Provide the (x, y) coordinate of the cell's center where the given text is located.  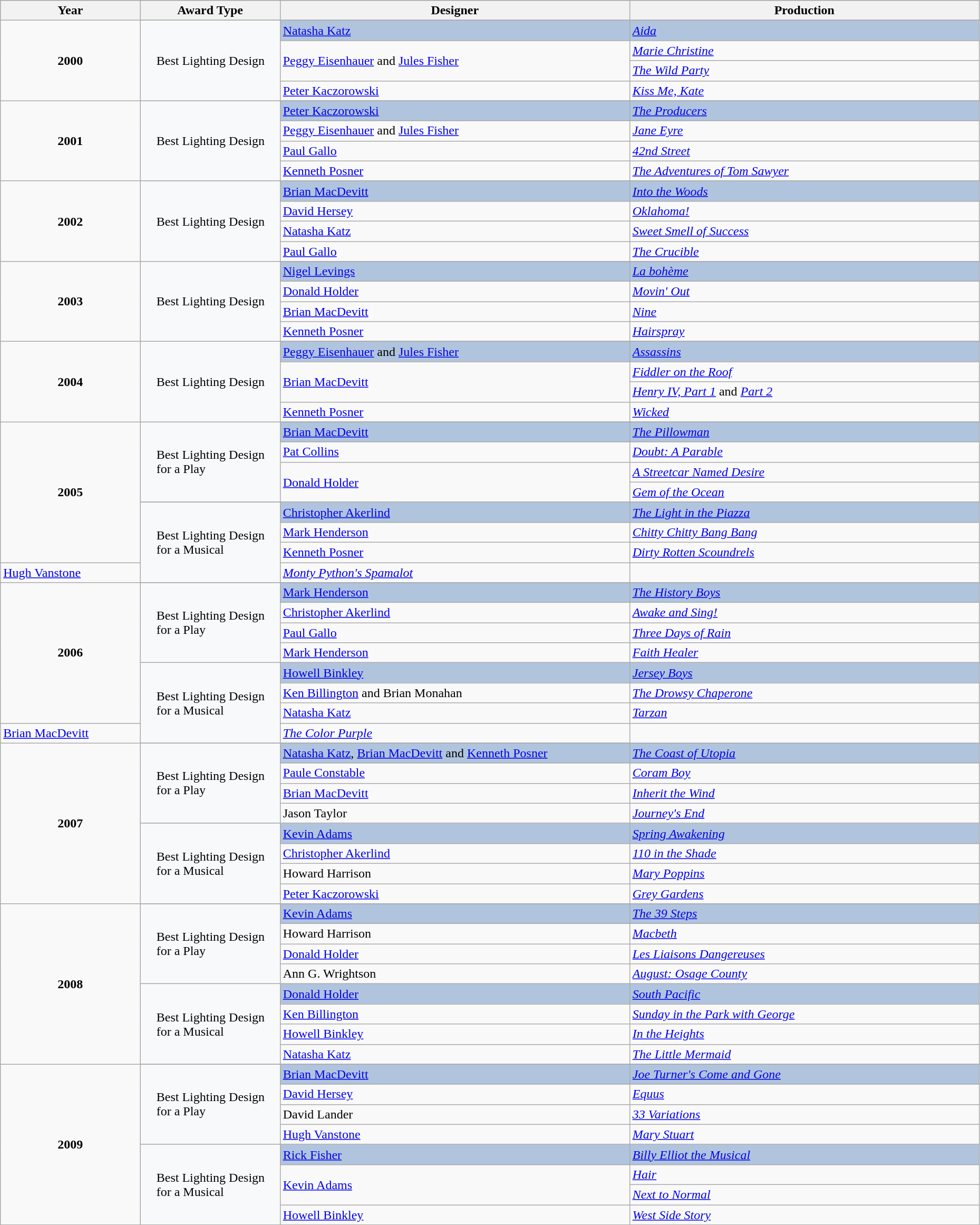
Nine (804, 312)
Hairspray (804, 332)
Year (71, 11)
Pat Collins (454, 452)
Production (804, 11)
Mary Stuart (804, 1134)
Coram Boy (804, 773)
Next to Normal (804, 1194)
Inherit the Wind (804, 793)
The 39 Steps (804, 914)
Les Liaisons Dangereuses (804, 954)
David Lander (454, 1114)
Jane Eyre (804, 131)
33 Variations (804, 1114)
Movin' Out (804, 292)
2002 (71, 221)
The Producers (804, 111)
Wicked (804, 412)
Joe Turner's Come and Gone (804, 1074)
Designer (454, 11)
Billy Elliot the Musical (804, 1154)
Doubt: A Parable (804, 452)
A Streetcar Named Desire (804, 472)
2005 (71, 492)
The Coast of Utopia (804, 753)
Assassins (804, 352)
Monty Python's Spamalot (454, 572)
Rick Fisher (454, 1154)
Tarzan (804, 713)
Gem of the Ocean (804, 492)
Ken Billington (454, 1014)
2001 (71, 141)
110 in the Shade (804, 853)
Ken Billington and Brian Monahan (454, 693)
42nd Street (804, 151)
2008 (71, 984)
The Color Purple (454, 733)
Nigel Levings (454, 272)
The Light in the Piazza (804, 512)
Three Days of Rain (804, 633)
August: Osage County (804, 974)
Mary Poppins (804, 873)
2004 (71, 382)
Aida (804, 31)
Jersey Boys (804, 673)
Fiddler on the Roof (804, 372)
South Pacific (804, 994)
2007 (71, 823)
The Crucible (804, 252)
Natasha Katz, Brian MacDevitt and Kenneth Posner (454, 753)
The Pillowman (804, 432)
2009 (71, 1144)
The Little Mermaid (804, 1054)
The Wild Party (804, 71)
Paule Constable (454, 773)
In the Heights (804, 1034)
La bohème (804, 272)
Marie Christine (804, 51)
Award Type (210, 11)
Ann G. Wrightson (454, 974)
Oklahoma! (804, 211)
Hair (804, 1174)
Kiss Me, Kate (804, 91)
Dirty Rotten Scoundrels (804, 552)
The History Boys (804, 593)
West Side Story (804, 1214)
Grey Gardens (804, 894)
Journey's End (804, 813)
Chitty Chitty Bang Bang (804, 532)
Awake and Sing! (804, 613)
Jason Taylor (454, 813)
The Drowsy Chaperone (804, 693)
Faith Healer (804, 653)
2003 (71, 302)
Spring Awakening (804, 833)
2006 (71, 653)
Sunday in the Park with George (804, 1014)
Into the Woods (804, 191)
2000 (71, 61)
Henry IV, Part 1 and Part 2 (804, 392)
The Adventures of Tom Sawyer (804, 171)
Sweet Smell of Success (804, 231)
Macbeth (804, 934)
Equus (804, 1094)
